Search for the cell housing the specified text and yield its (x, y) center coordinate. 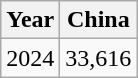
China (98, 20)
33,616 (98, 58)
Year (30, 20)
2024 (30, 58)
